Output the (X, Y) coordinate of the center of the cell containing the given text.  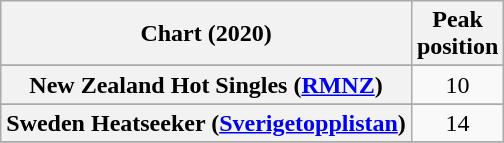
New Zealand Hot Singles (RMNZ) (206, 85)
Peakposition (457, 34)
Sweden Heatseeker (Sverigetopplistan) (206, 123)
Chart (2020) (206, 34)
14 (457, 123)
10 (457, 85)
